Scan for the cell matching the given text and deliver its (X, Y) coordinate at center. 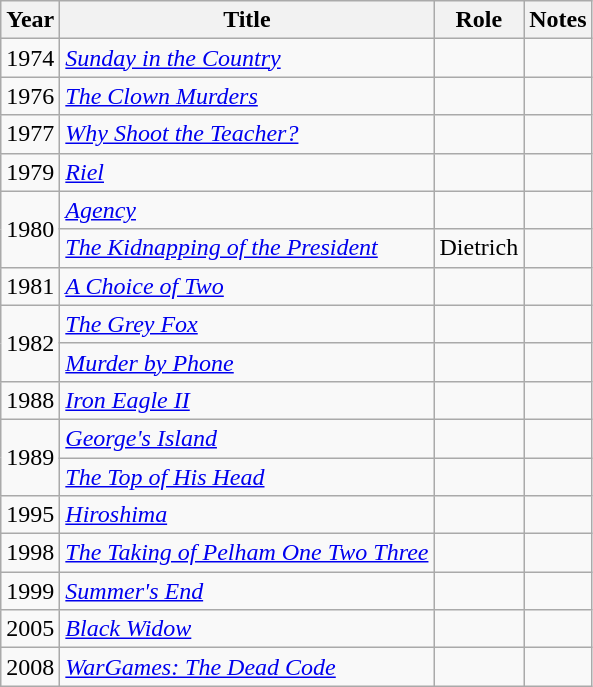
1998 (30, 553)
Why Shoot the Teacher? (247, 134)
1980 (30, 229)
The Kidnapping of the President (247, 248)
Summer's End (247, 591)
2005 (30, 629)
Year (30, 20)
Riel (247, 172)
The Grey Fox (247, 324)
2008 (30, 667)
The Top of His Head (247, 477)
1976 (30, 96)
1995 (30, 515)
Hiroshima (247, 515)
1982 (30, 343)
Role (479, 20)
1981 (30, 286)
Sunday in the Country (247, 58)
1999 (30, 591)
George's Island (247, 438)
WarGames: The Dead Code (247, 667)
Iron Eagle II (247, 400)
Murder by Phone (247, 362)
1974 (30, 58)
Black Widow (247, 629)
1988 (30, 400)
1989 (30, 457)
A Choice of Two (247, 286)
The Taking of Pelham One Two Three (247, 553)
1979 (30, 172)
Dietrich (479, 248)
Title (247, 20)
Notes (558, 20)
The Clown Murders (247, 96)
Agency (247, 210)
1977 (30, 134)
